Output the [x, y] coordinate of the center of the cell containing the given text.  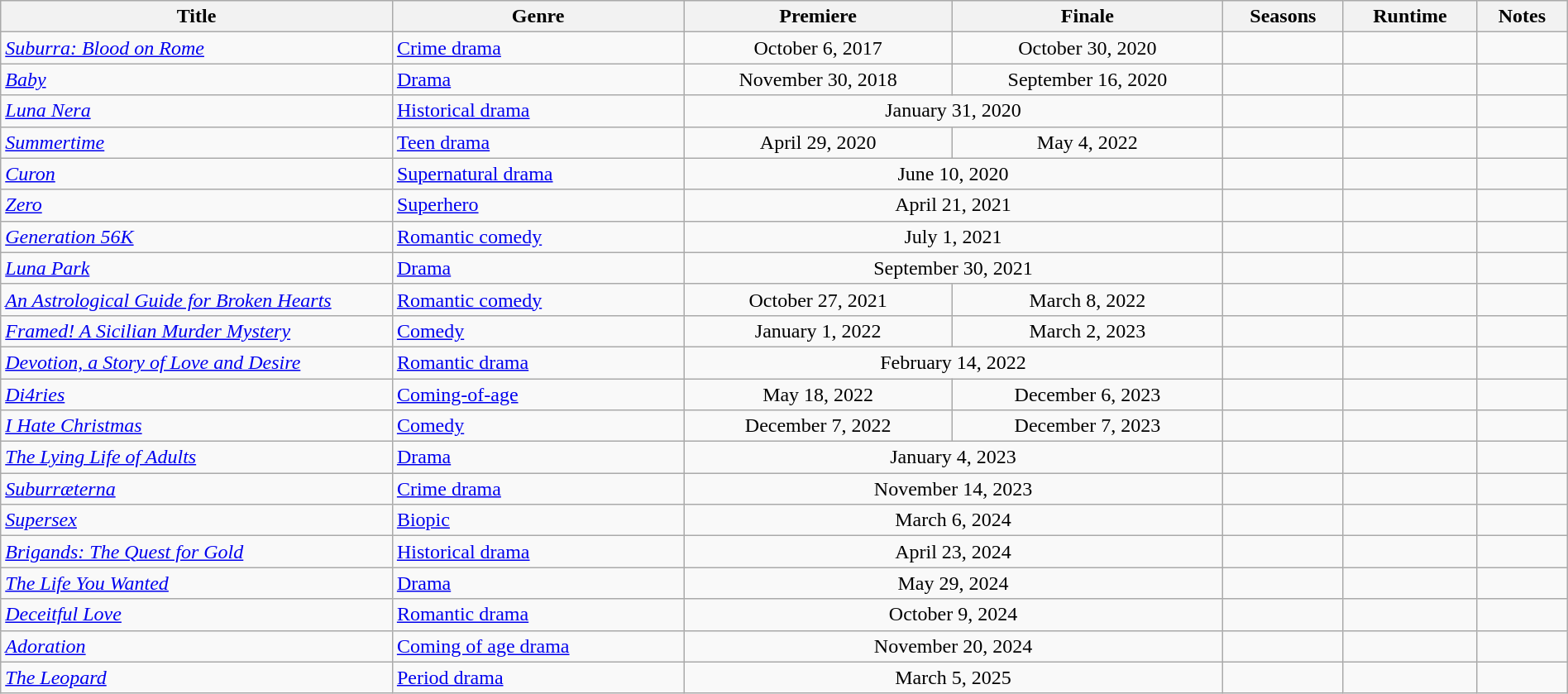
March 2, 2023 [1087, 331]
Genre [538, 17]
January 1, 2022 [819, 331]
June 10, 2020 [953, 174]
November 14, 2023 [953, 489]
January 4, 2023 [953, 457]
An Astrological Guide for Broken Hearts [197, 299]
December 7, 2022 [819, 426]
Baby [197, 79]
April 23, 2024 [953, 552]
Brigands: The Quest for Gold [197, 552]
Notes [1522, 17]
Summertime [197, 142]
January 31, 2020 [953, 111]
December 6, 2023 [1087, 395]
November 30, 2018 [819, 79]
Di4ries [197, 395]
July 1, 2021 [953, 237]
Generation 56K [197, 237]
April 21, 2021 [953, 205]
The Lying Life of Adults [197, 457]
Devotion, a Story of Love and Desire [197, 362]
May 29, 2024 [953, 583]
October 6, 2017 [819, 48]
Biopic [538, 520]
Coming-of-age [538, 395]
October 27, 2021 [819, 299]
November 20, 2024 [953, 646]
Supernatural drama [538, 174]
December 7, 2023 [1087, 426]
Period drama [538, 677]
Finale [1087, 17]
Suburra: Blood on Rome [197, 48]
Deceitful Love [197, 615]
May 18, 2022 [819, 395]
The Life You Wanted [197, 583]
March 8, 2022 [1087, 299]
Premiere [819, 17]
February 14, 2022 [953, 362]
September 30, 2021 [953, 268]
Curon [197, 174]
October 9, 2024 [953, 615]
The Leopard [197, 677]
March 6, 2024 [953, 520]
Coming of age drama [538, 646]
Superhero [538, 205]
I Hate Christmas [197, 426]
Teen drama [538, 142]
March 5, 2025 [953, 677]
April 29, 2020 [819, 142]
Luna Park [197, 268]
Suburræterna [197, 489]
Zero [197, 205]
Supersex [197, 520]
Title [197, 17]
Adoration [197, 646]
September 16, 2020 [1087, 79]
Framed! A Sicilian Murder Mystery [197, 331]
Luna Nera [197, 111]
May 4, 2022 [1087, 142]
October 30, 2020 [1087, 48]
Seasons [1283, 17]
Runtime [1409, 17]
